Locate the cell with the specified text and output its (X, Y) center coordinate. 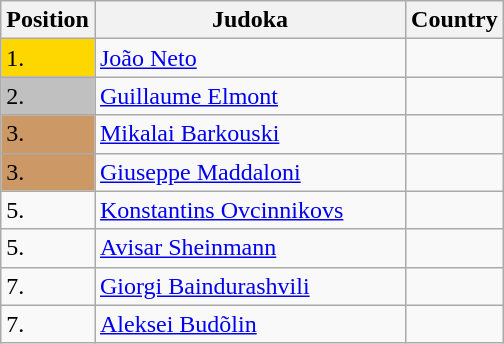
Giuseppe Maddaloni (250, 172)
Judoka (250, 20)
2. (48, 96)
Giorgi Baindurashvili (250, 286)
Country (455, 20)
Konstantins Ovcinnikovs (250, 210)
João Neto (250, 58)
Aleksei Budõlin (250, 324)
Position (48, 20)
Avisar Sheinmann (250, 248)
1. (48, 58)
Mikalai Barkouski (250, 134)
Guillaume Elmont (250, 96)
